Extract the [X, Y] coordinate from the center of the cell holding the provided text.  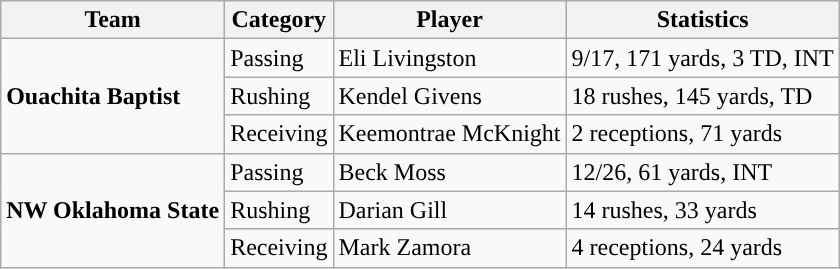
Mark Zamora [450, 248]
Keemontrae McKnight [450, 134]
2 receptions, 71 yards [702, 134]
Beck Moss [450, 172]
4 receptions, 24 yards [702, 248]
Statistics [702, 20]
9/17, 171 yards, 3 TD, INT [702, 58]
Kendel Givens [450, 96]
Category [279, 20]
Darian Gill [450, 210]
Player [450, 20]
14 rushes, 33 yards [702, 210]
Eli Livingston [450, 58]
18 rushes, 145 yards, TD [702, 96]
Team [113, 20]
NW Oklahoma State [113, 210]
Ouachita Baptist [113, 96]
12/26, 61 yards, INT [702, 172]
